Provide the (X, Y) coordinate of the cell's center where the given text is located.  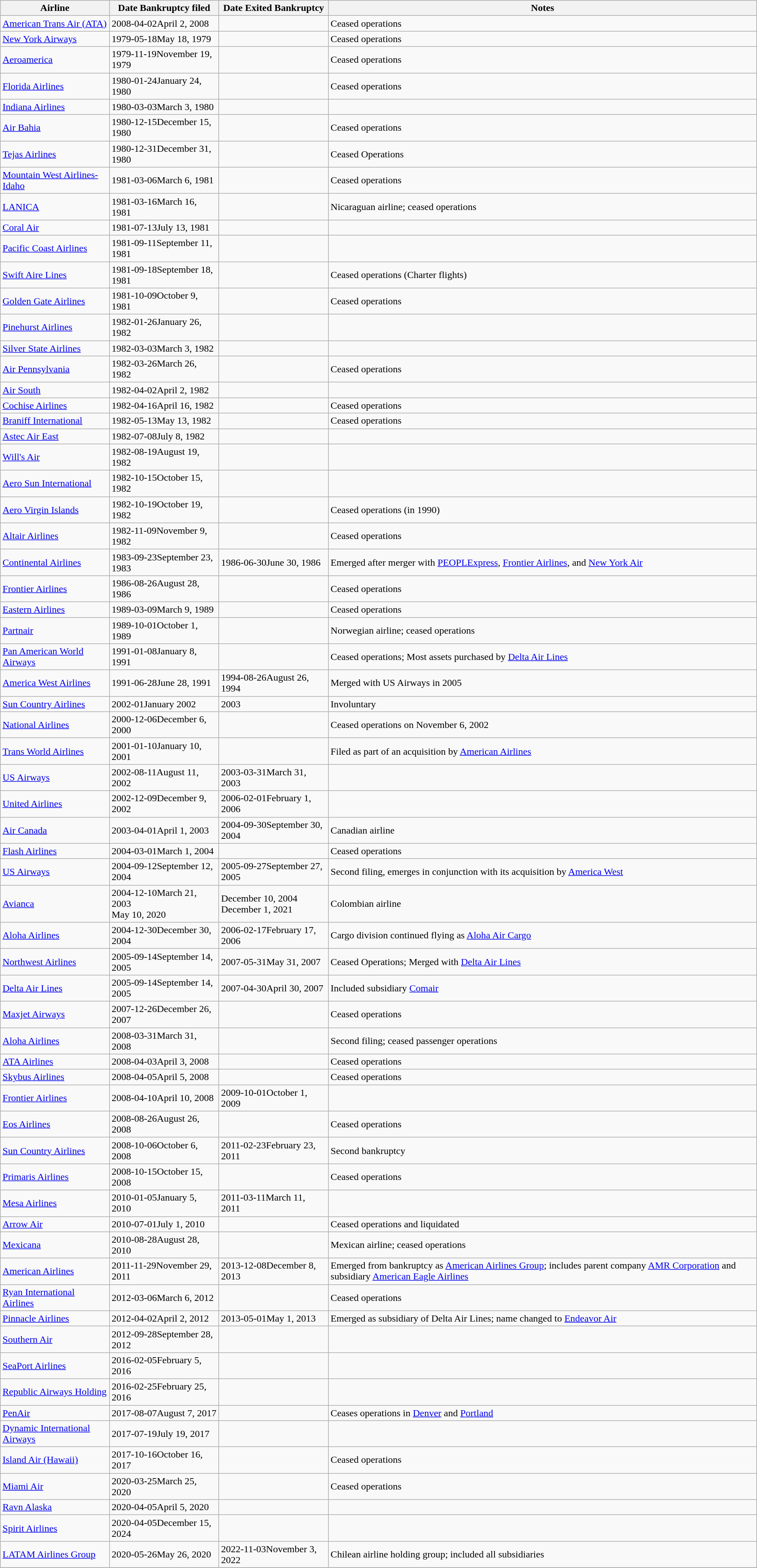
LATAM Airlines Group (55, 1555)
2004-09-30September 30, 2004 (273, 830)
Maxjet Airways (55, 1014)
2020-05-26May 26, 2020 (164, 1555)
Air Pennsylvania (55, 369)
2010-08-28August 28, 2010 (164, 1245)
2003-04-01April 1, 2003 (164, 830)
Arrow Air (55, 1224)
1982-11-09November 9, 1982 (164, 536)
2000-12-06December 6, 2000 (164, 725)
PenAir (55, 1413)
Ceased operations (Charter flights) (543, 274)
2004-09-12September 12, 2004 (164, 872)
Ravn Alaska (55, 1507)
1981-09-18September 18, 1981 (164, 274)
America West Airlines (55, 683)
1983-09-23September 23, 1983 (164, 562)
2006-02-17February 17, 2006 (273, 936)
2007-05-31May 31, 2007 (273, 961)
American Airlines (55, 1271)
Continental Airlines (55, 562)
2003-03-31March 31, 2003 (273, 778)
Altair Airlines (55, 536)
2022-11-03November 3, 2022 (273, 1555)
Air Canada (55, 830)
Astec Air East (55, 436)
2020-04-05April 5, 2020 (164, 1507)
1982-03-26March 26, 1982 (164, 369)
2017-07-19July 19, 2017 (164, 1434)
2008-04-02April 2, 2008 (164, 23)
2009-10-01October 1, 2009 (273, 1098)
2004-12-30December 30, 2004 (164, 936)
2011-03-11March 11, 2011 (273, 1203)
Southern Air (55, 1339)
Pinnacle Airlines (55, 1318)
1991-01-08January 8, 1991 (164, 657)
2017-10-16October 16, 2017 (164, 1460)
Aeroamerica (55, 60)
2012-03-06March 6, 2012 (164, 1297)
Cochise Airlines (55, 405)
Ceased operations (in 1990) (543, 510)
Partnair (55, 630)
2013-05-01May 1, 2013 (273, 1318)
1980-12-15December 15, 1980 (164, 128)
2017-08-07August 7, 2017 (164, 1413)
1981-10-09October 9, 1981 (164, 301)
2008-10-06October 6, 2008 (164, 1151)
Spirit Airlines (55, 1528)
Ceased operations and liquidated (543, 1224)
2008-08-26August 26, 2008 (164, 1124)
1981-03-16March 16, 1981 (164, 206)
Island Air (Hawaii) (55, 1460)
Second filing, emerges in conjunction with its acquisition by America West (543, 872)
Republic Airways Holding (55, 1392)
Florida Airlines (55, 86)
2002-12-09December 9, 2002 (164, 804)
Mountain West Airlines-Idaho (55, 180)
1979-11-19November 19, 1979 (164, 60)
Braniff International (55, 421)
Air South (55, 390)
1982-07-08July 8, 1982 (164, 436)
Date Exited Bankruptcy (273, 8)
2007-12-26December 26, 2007 (164, 1014)
Involuntary (543, 704)
ATA Airlines (55, 1062)
2007-04-30April 30, 2007 (273, 988)
2008-10-15October 15, 2008 (164, 1177)
Aero Virgin Islands (55, 510)
Airline (55, 8)
1991-06-28June 28, 1991 (164, 683)
Dynamic International Airways (55, 1434)
Pinehurst Airlines (55, 328)
1981-03-06March 6, 1981 (164, 180)
2001-01-10January 10, 2001 (164, 751)
Date Bankruptcy filed (164, 8)
2011-11-29November 29, 2011 (164, 1271)
SeaPort Airlines (55, 1365)
Coral Air (55, 227)
2020-03-25March 25, 2020 (164, 1487)
Pan American World Airways (55, 657)
Northwest Airlines (55, 961)
1982-04-02April 2, 1982 (164, 390)
1986-08-26August 28, 1986 (164, 588)
1981-09-11September 11, 1981 (164, 248)
2016-02-05February 5, 2016 (164, 1365)
National Airlines (55, 725)
Mexican airline; ceased operations (543, 1245)
Ryan International Airlines (55, 1297)
2006-02-01February 1, 2006 (273, 804)
Ceased operations; Most assets purchased by Delta Air Lines (543, 657)
Ceased operations on November 6, 2002 (543, 725)
Eos Airlines (55, 1124)
Avianca (55, 904)
2004-03-01March 1, 2004 (164, 851)
1979-05-18May 18, 1979 (164, 39)
Ceases operations in Denver and Portland (543, 1413)
1980-12-31December 31, 1980 (164, 154)
Skybus Airlines (55, 1077)
2003 (273, 704)
1989-10-01October 1, 1989 (164, 630)
Eastern Airlines (55, 609)
Emerged after merger with PEOPLExpress, Frontier Airlines, and New York Air (543, 562)
Ceased Operations; Merged with Delta Air Lines (543, 961)
1982-08-19August 19, 1982 (164, 457)
Pacific Coast Airlines (55, 248)
2010-01-05January 5, 2010 (164, 1203)
Golden Gate Airlines (55, 301)
2012-04-02April 2, 2012 (164, 1318)
American Trans Air (ATA) (55, 23)
1994-08-26August 26, 1994 (273, 683)
1982-03-03March 3, 1982 (164, 348)
2020-04-05December 15, 2024 (164, 1528)
Merged with US Airways in 2005 (543, 683)
Flash Airlines (55, 851)
2002-01January 2002 (164, 704)
2010-07-01July 1, 2010 (164, 1224)
1989-03-09March 9, 1989 (164, 609)
Second bankruptcy (543, 1151)
Primaris Airlines (55, 1177)
2008-04-03April 3, 2008 (164, 1062)
Emerged as subsidiary of Delta Air Lines; name changed to Endeavor Air (543, 1318)
2008-03-31March 31, 2008 (164, 1041)
Will's Air (55, 457)
Ceased Operations (543, 154)
Emerged from bankruptcy as American Airlines Group; includes parent company AMR Corporation and subsidiary American Eagle Airlines (543, 1271)
1982-04-16April 16, 1982 (164, 405)
Filed as part of an acquisition by American Airlines (543, 751)
Canadian airline (543, 830)
New York Airways (55, 39)
December 10, 2004December 1, 2021 (273, 904)
Second filing; ceased passenger operations (543, 1041)
LANICA (55, 206)
2008-04-05April 5, 2008 (164, 1077)
Included subsidiary Comair (543, 988)
Norwegian airline; ceased operations (543, 630)
1982-10-19October 19, 1982 (164, 510)
1980-03-03March 3, 1980 (164, 107)
2013-12-08December 8, 2013 (273, 1271)
Indiana Airlines (55, 107)
Cargo division continued flying as Aloha Air Cargo (543, 936)
Tejas Airlines (55, 154)
Mexicana (55, 1245)
Delta Air Lines (55, 988)
2011-02-23February 23, 2011 (273, 1151)
1982-01-26January 26, 1982 (164, 328)
Miami Air (55, 1487)
Colombian airline (543, 904)
2004-12-10March 21, 2003May 10, 2020 (164, 904)
2016-02-25February 25, 2016 (164, 1392)
1980-01-24January 24, 1980 (164, 86)
Trans World Airlines (55, 751)
Aero Sun International (55, 483)
Silver State Airlines (55, 348)
1981-07-13July 13, 1981 (164, 227)
Air Bahia (55, 128)
1986-06-30June 30, 1986 (273, 562)
Notes (543, 8)
2008-04-10April 10, 2008 (164, 1098)
Mesa Airlines (55, 1203)
1982-10-15October 15, 1982 (164, 483)
2005-09-27September 27, 2005 (273, 872)
2002-08-11August 11, 2002 (164, 778)
United Airlines (55, 804)
1982-05-13May 13, 1982 (164, 421)
Swift Aire Lines (55, 274)
Nicaraguan airline; ceased operations (543, 206)
2012-09-28September 28, 2012 (164, 1339)
Chilean airline holding group; included all subsidiaries (543, 1555)
